Capture the cell that displays the provided text and extract its [X, Y] central coordinate. 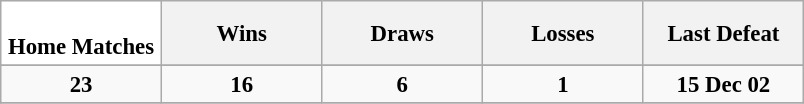
Last Defeat [724, 34]
Wins [242, 34]
1 [564, 85]
Losses [564, 34]
Draws [402, 34]
16 [242, 85]
Home Matches [82, 34]
6 [402, 85]
23 [82, 85]
15 Dec 02 [724, 85]
